Pinpoint the cell where the given text exists, returning its [X, Y] midpoint coordinate. 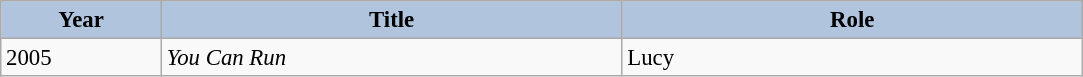
Lucy [852, 58]
Year [82, 20]
You Can Run [392, 58]
Role [852, 20]
2005 [82, 58]
Title [392, 20]
